Output the [x, y] coordinate of the center of the cell containing the given text.  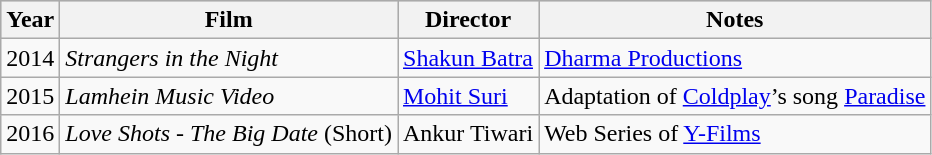
Film [229, 20]
2016 [30, 134]
Mohit Suri [468, 96]
Director [468, 20]
Ankur Tiwari [468, 134]
Year [30, 20]
Shakun Batra [468, 58]
Notes [735, 20]
2015 [30, 96]
2014 [30, 58]
Lamhein Music Video [229, 96]
Dharma Productions [735, 58]
Web Series of Y-Films [735, 134]
Strangers in the Night [229, 58]
Love Shots - The Big Date (Short) [229, 134]
Adaptation of Coldplay’s song Paradise [735, 96]
